Scan for the cell matching the given text and deliver its [X, Y] coordinate at center. 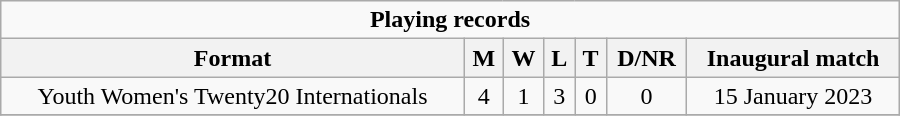
Format [233, 58]
1 [523, 96]
Inaugural match [793, 58]
W [523, 58]
Youth Women's Twenty20 Internationals [233, 96]
4 [484, 96]
3 [560, 96]
L [560, 58]
15 January 2023 [793, 96]
Playing records [450, 20]
T [590, 58]
D/NR [646, 58]
M [484, 58]
